Search for the cell housing the specified text and yield its [X, Y] center coordinate. 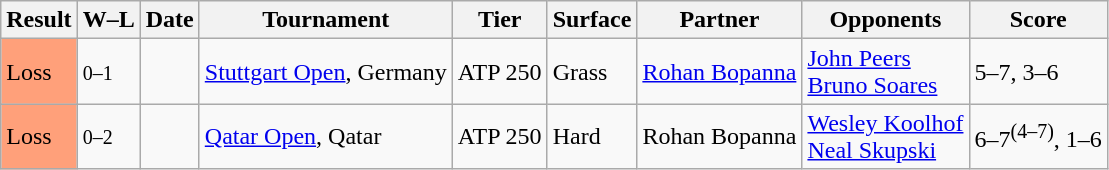
Date [170, 20]
Surface [592, 20]
Stuttgart Open, Germany [326, 72]
Partner [720, 20]
Hard [592, 136]
Qatar Open, Qatar [326, 136]
Grass [592, 72]
Opponents [886, 20]
Score [1038, 20]
John Peers Bruno Soares [886, 72]
6–7(4–7), 1–6 [1038, 136]
Wesley Koolhof Neal Skupski [886, 136]
Tournament [326, 20]
5–7, 3–6 [1038, 72]
0–1 [108, 72]
Result [39, 20]
Tier [500, 20]
0–2 [108, 136]
W–L [108, 20]
